Provide the (X, Y) coordinate of the cell's center where the given text is located.  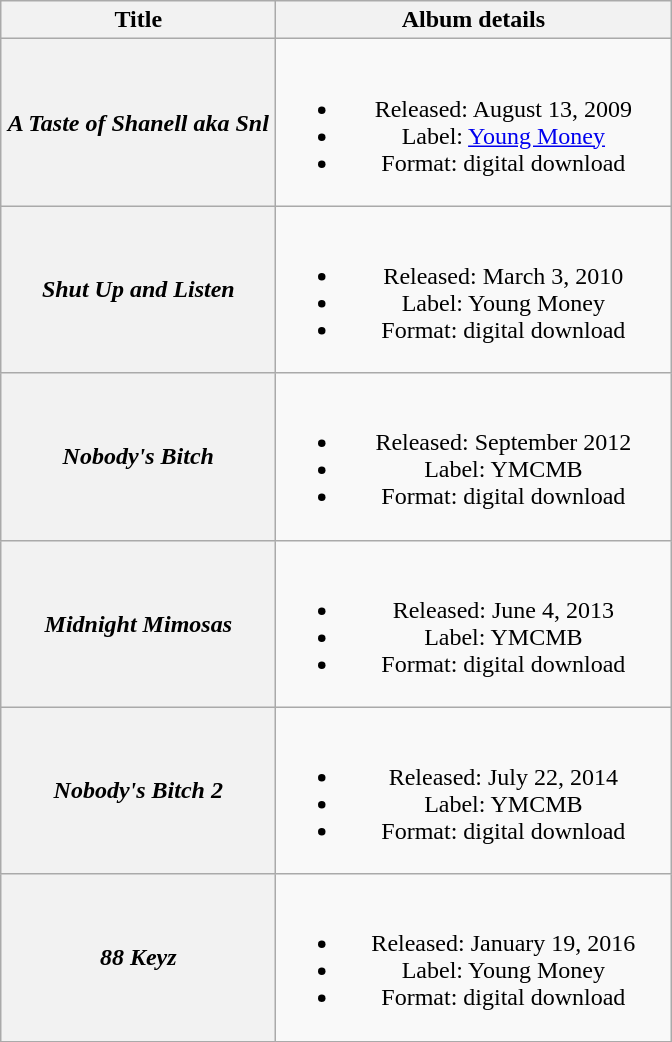
Released: March 3, 2010Label: Young MoneyFormat: digital download (474, 290)
Nobody's Bitch 2 (138, 790)
Album details (474, 20)
Title (138, 20)
Released: June 4, 2013Label: YMCMBFormat: digital download (474, 624)
A Taste of Shanell aka Snl (138, 122)
Released: August 13, 2009Label: Young MoneyFormat: digital download (474, 122)
Released: January 19, 2016Label: Young MoneyFormat: digital download (474, 958)
Nobody's Bitch (138, 456)
Midnight Mimosas (138, 624)
88 Keyz (138, 958)
Released: September 2012Label: YMCMBFormat: digital download (474, 456)
Released: July 22, 2014Label: YMCMBFormat: digital download (474, 790)
Shut Up and Listen (138, 290)
